Search for the cell housing the specified text and yield its [X, Y] center coordinate. 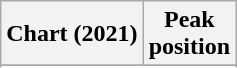
Chart (2021) [72, 34]
Peakposition [189, 34]
